Provide the [X, Y] coordinate of the cell's center where the given text is located.  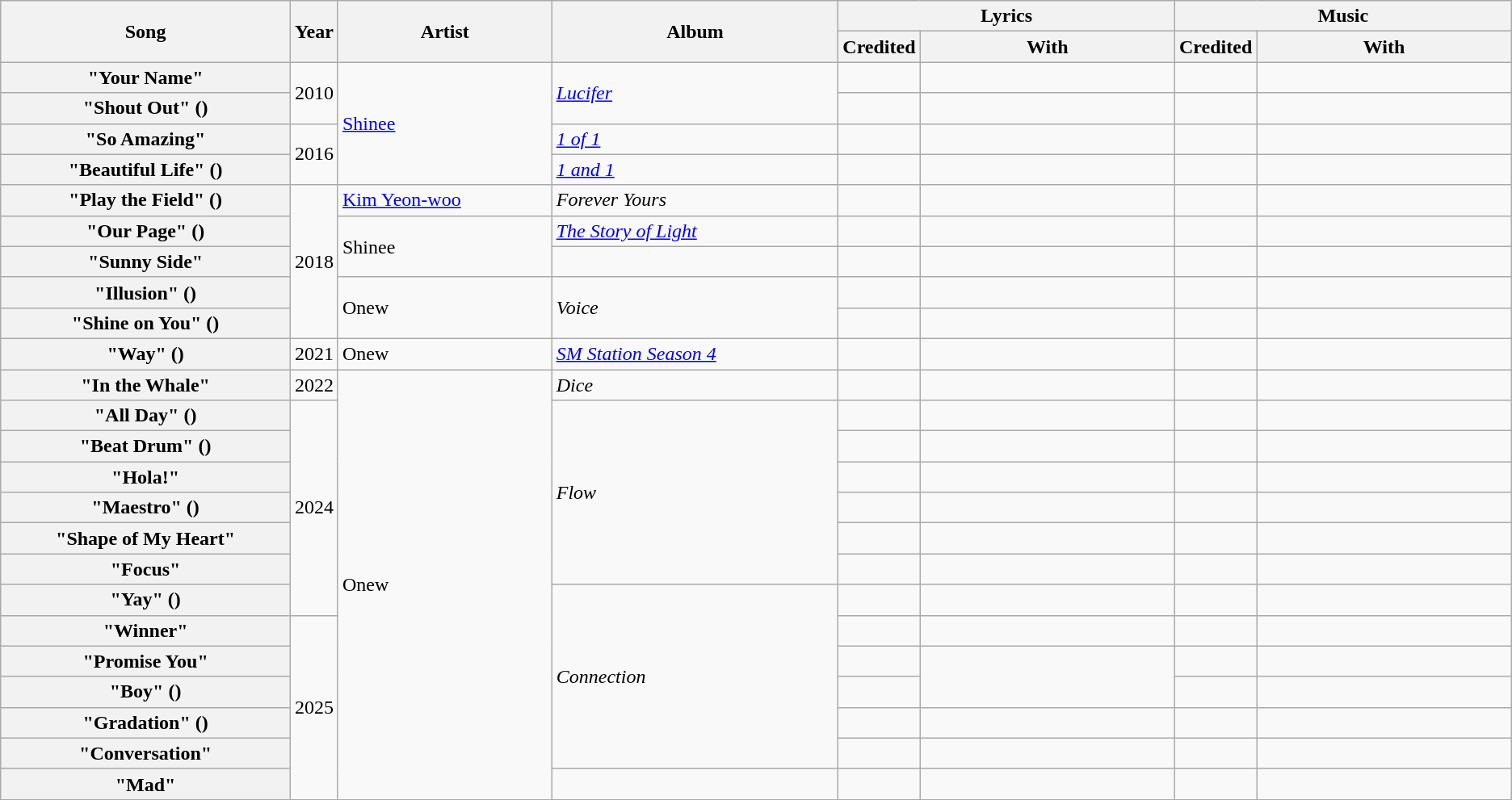
SM Station Season 4 [695, 354]
"Way" () [145, 354]
Lyrics [1006, 16]
2025 [313, 707]
The Story of Light [695, 231]
Flow [695, 492]
"Illusion" () [145, 292]
Artist [444, 31]
Lucifer [695, 93]
"Shout Out" () [145, 108]
"So Amazing" [145, 139]
"Boy" () [145, 692]
"Sunny Side" [145, 262]
"Play the Field" () [145, 200]
Voice [695, 308]
"Beautiful Life" () [145, 170]
"Hola!" [145, 477]
2018 [313, 262]
"Your Name" [145, 77]
1 of 1 [695, 139]
Album [695, 31]
"All Day" () [145, 416]
2010 [313, 93]
"Maestro" () [145, 508]
"Winner" [145, 630]
2021 [313, 354]
"Promise You" [145, 661]
"Mad" [145, 784]
Song [145, 31]
"Beat Drum" () [145, 446]
1 and 1 [695, 170]
Year [313, 31]
"Yay" () [145, 600]
Kim Yeon-woo [444, 200]
Connection [695, 676]
"Shine on You" () [145, 323]
Forever Yours [695, 200]
"Gradation" () [145, 723]
"In the Whale" [145, 385]
2016 [313, 154]
Music [1342, 16]
"Our Page" () [145, 231]
"Shape of My Heart" [145, 538]
"Focus" [145, 569]
2024 [313, 508]
"Conversation" [145, 753]
Dice [695, 385]
2022 [313, 385]
